Search for the cell housing the specified text and yield its [x, y] center coordinate. 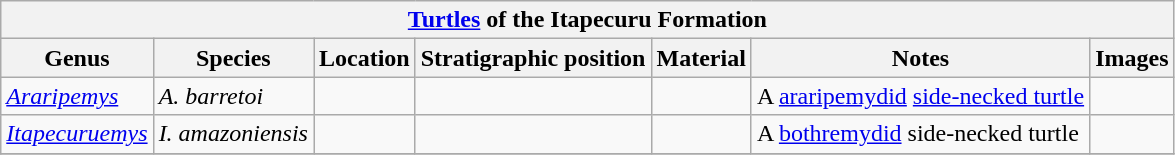
Stratigraphic position [533, 58]
A. barretoi [233, 96]
I. amazoniensis [233, 134]
Turtles of the Itapecuru Formation [588, 20]
A araripemydid side-necked turtle [920, 96]
Notes [920, 58]
Araripemys [77, 96]
A bothremydid side-necked turtle [920, 134]
Location [365, 58]
Genus [77, 58]
Species [233, 58]
Images [1132, 58]
Material [701, 58]
Itapecuruemys [77, 134]
